Return the (x, y) coordinate for the center point of the cell that contains the specified text.  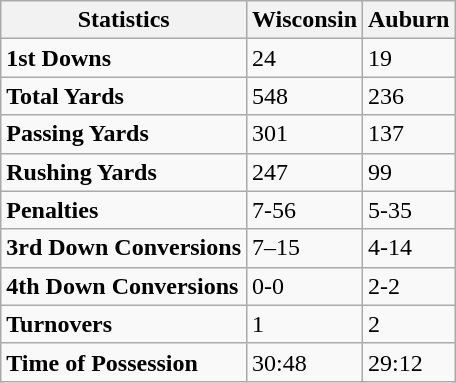
1 (305, 324)
30:48 (305, 362)
236 (409, 96)
Turnovers (124, 324)
19 (409, 58)
99 (409, 172)
Statistics (124, 20)
4th Down Conversions (124, 286)
2 (409, 324)
3rd Down Conversions (124, 248)
2-2 (409, 286)
29:12 (409, 362)
137 (409, 134)
1st Downs (124, 58)
Time of Possession (124, 362)
301 (305, 134)
7-56 (305, 210)
7–15 (305, 248)
Total Yards (124, 96)
Passing Yards (124, 134)
548 (305, 96)
Auburn (409, 20)
0-0 (305, 286)
Penalties (124, 210)
Wisconsin (305, 20)
5-35 (409, 210)
4-14 (409, 248)
24 (305, 58)
Rushing Yards (124, 172)
247 (305, 172)
